For the text-containing cell, return its midpoint in [X, Y] coordinate format. 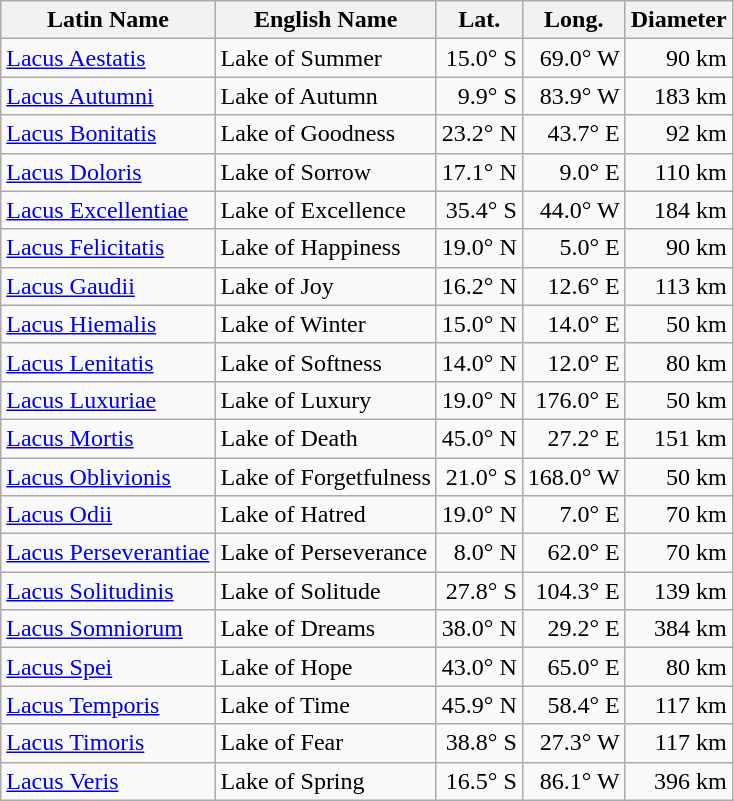
Lake of Sorrow [326, 172]
16.5° S [479, 781]
Lake of Winter [326, 324]
15.0° N [479, 324]
45.9° N [479, 705]
7.0° E [574, 515]
183 km [678, 96]
Lacus Lenitatis [108, 362]
Lake of Goodness [326, 134]
Lake of Excellence [326, 210]
45.0° N [479, 438]
65.0° E [574, 667]
92 km [678, 134]
Latin Name [108, 20]
Lacus Felicitatis [108, 248]
Lake of Hope [326, 667]
English Name [326, 20]
Lacus Solitudinis [108, 591]
43.0° N [479, 667]
Lat. [479, 20]
27.3° W [574, 743]
27.2° E [574, 438]
43.7° E [574, 134]
Long. [574, 20]
Lake of Fear [326, 743]
Lacus Somniorum [108, 629]
Lake of Death [326, 438]
Lacus Veris [108, 781]
16.2° N [479, 286]
12.0° E [574, 362]
184 km [678, 210]
35.4° S [479, 210]
Lacus Oblivionis [108, 477]
Lake of Perseverance [326, 553]
Lake of Joy [326, 286]
69.0° W [574, 58]
9.9° S [479, 96]
12.6° E [574, 286]
110 km [678, 172]
113 km [678, 286]
Lake of Dreams [326, 629]
21.0° S [479, 477]
38.0° N [479, 629]
Lacus Bonitatis [108, 134]
Lacus Hiemalis [108, 324]
Lacus Odii [108, 515]
Lacus Autumni [108, 96]
15.0° S [479, 58]
38.8° S [479, 743]
176.0° E [574, 400]
83.9° W [574, 96]
Lacus Spei [108, 667]
Lake of Solitude [326, 591]
396 km [678, 781]
Lake of Forgetfulness [326, 477]
Lake of Hatred [326, 515]
17.1° N [479, 172]
44.0° W [574, 210]
Diameter [678, 20]
Lacus Mortis [108, 438]
86.1° W [574, 781]
23.2° N [479, 134]
Lake of Autumn [326, 96]
27.8° S [479, 591]
Lake of Luxury [326, 400]
104.3° E [574, 591]
29.2° E [574, 629]
Lake of Summer [326, 58]
Lake of Softness [326, 362]
151 km [678, 438]
384 km [678, 629]
62.0° E [574, 553]
5.0° E [574, 248]
Lake of Happiness [326, 248]
Lacus Excellentiae [108, 210]
Lacus Aestatis [108, 58]
139 km [678, 591]
14.0° E [574, 324]
58.4° E [574, 705]
8.0° N [479, 553]
Lacus Perseverantiae [108, 553]
Lacus Luxuriae [108, 400]
Lake of Spring [326, 781]
Lacus Timoris [108, 743]
Lacus Doloris [108, 172]
14.0° N [479, 362]
168.0° W [574, 477]
Lacus Temporis [108, 705]
Lake of Time [326, 705]
9.0° E [574, 172]
Lacus Gaudii [108, 286]
